Find where the given text appears and provide that cell's center as (x, y) coordinate. 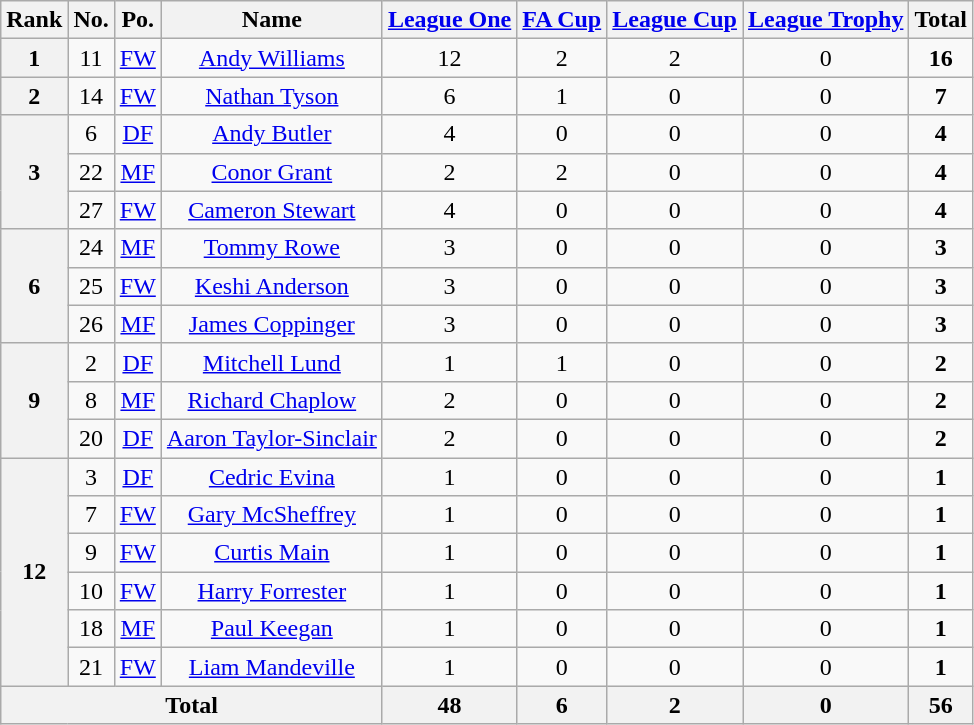
10 (91, 591)
James Coppinger (272, 324)
Andy Butler (272, 134)
Aaron Taylor-Sinclair (272, 438)
League Trophy (825, 20)
Gary McSheffrey (272, 515)
16 (941, 58)
Po. (138, 20)
Andy Williams (272, 58)
No. (91, 20)
48 (449, 705)
20 (91, 438)
14 (91, 96)
8 (91, 400)
21 (91, 667)
Paul Keegan (272, 629)
Liam Mandeville (272, 667)
Cedric Evina (272, 477)
FA Cup (562, 20)
22 (91, 172)
Rank (34, 20)
Nathan Tyson (272, 96)
Mitchell Lund (272, 362)
11 (91, 58)
Conor Grant (272, 172)
26 (91, 324)
Harry Forrester (272, 591)
18 (91, 629)
Curtis Main (272, 553)
27 (91, 210)
Cameron Stewart (272, 210)
League One (449, 20)
25 (91, 286)
League Cup (675, 20)
24 (91, 248)
Richard Chaplow (272, 400)
56 (941, 705)
Tommy Rowe (272, 248)
Keshi Anderson (272, 286)
Name (272, 20)
